For the text-containing cell, return its midpoint in [x, y] coordinate format. 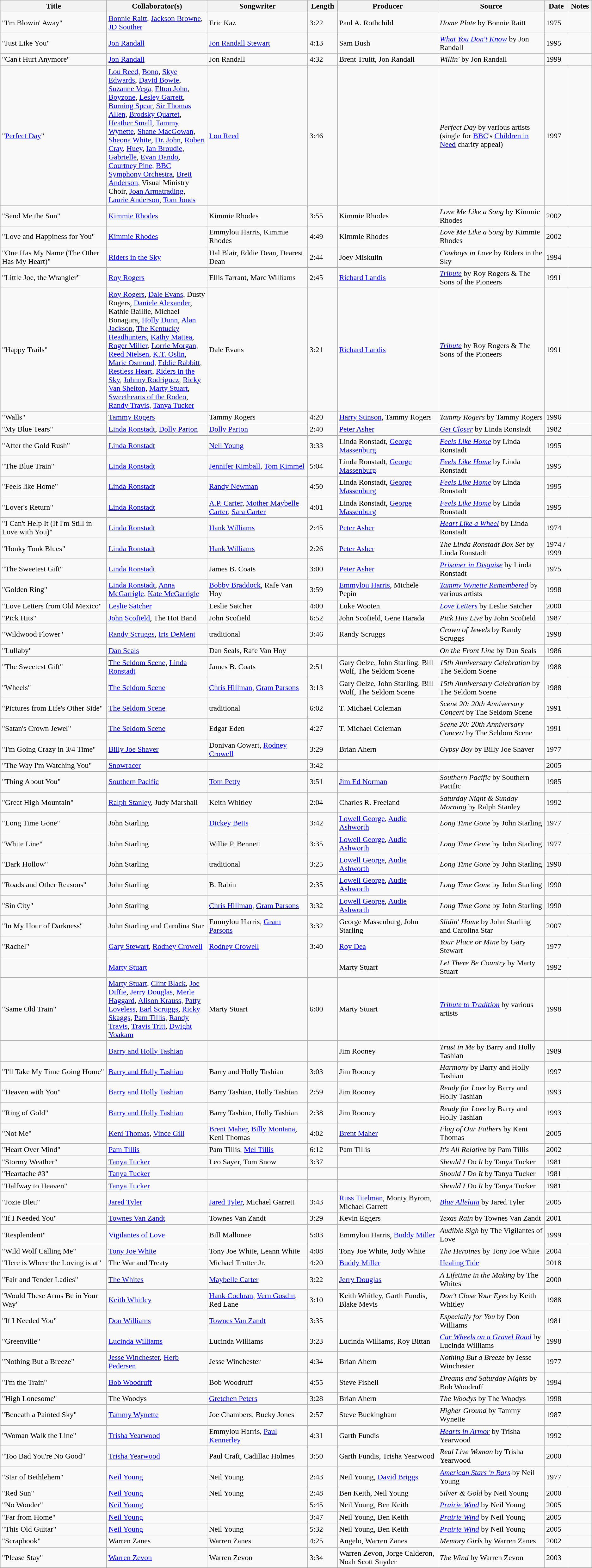
Title [54, 6]
4:13 [323, 43]
The Seldom Scene, Linda Ronstadt [157, 667]
"Resplendent" [54, 1235]
2:44 [323, 257]
Gypsy Boy by Billy Joe Shaver [491, 749]
3:25 [323, 864]
Perfect Day by various artists (single for BBC's Children in Need charity appeal) [491, 135]
4:00 [323, 606]
"Honky Tonk Blues" [54, 549]
Rodney Crowell [257, 947]
Buddy Miller [388, 1263]
Source [491, 6]
Linda Ronstadt, Dolly Parton [157, 429]
Paul Craft, Cadillac Holmes [257, 1456]
Randy Newman [257, 487]
6:02 [323, 708]
3:03 [323, 1071]
4:34 [323, 1362]
The Heroines by Tony Joe White [491, 1251]
Vigilantes of Love [157, 1235]
"Woman Walk the Line" [54, 1436]
Russ Titelman, Monty Byrom, Michael Garrett [388, 1202]
Harry Stinson, Tammy Rogers [388, 417]
4:49 [323, 237]
Jon Randall Stewart [257, 43]
5:32 [323, 1529]
"Feels like Home" [54, 487]
Angelo, Warren Zanes [388, 1541]
Bill Mallonee [257, 1235]
5:45 [323, 1505]
"Sin City" [54, 905]
Let There Be Country by Marty Stuart [491, 967]
Joe Chambers, Bucky Jones [257, 1415]
Roy Dea [388, 947]
Audible Sigh by The Vigilantes of Love [491, 1235]
Cowboys in Love by Riders in the Sky [491, 257]
Linda Ronstadt, Anna McGarrigle, Kate McGarrigle [157, 590]
Ralph Stanley, Judy Marshall [157, 802]
4:32 [323, 59]
Keith Whitley, Garth Fundis, Blake Mevis [388, 1300]
Length [323, 6]
Trust in Me by Barry and Holly Tashian [491, 1051]
The Linda Ronstadt Box Set by Linda Ronstadt [491, 549]
"Greenville" [54, 1341]
Higher Ground by Tammy Wynette [491, 1415]
"Thing About You" [54, 782]
6:12 [323, 1150]
1982 [557, 429]
Tony Joe White, Leann White [257, 1251]
What You Don't Know by Jon Randall [491, 43]
"White Line" [54, 843]
2:26 [323, 549]
The Woodys by The Woodys [491, 1399]
Harmony by Barry and Holly Tashian [491, 1071]
"This Old Guitar" [54, 1529]
"Scrapbook" [54, 1541]
"Little Joe, the Wrangler" [54, 278]
Emmylou Harris, Gram Parsons [257, 926]
"Send Me the Sun" [54, 216]
3:23 [323, 1341]
3:28 [323, 1399]
2:43 [323, 1477]
"Just Like You" [54, 43]
Billy Joe Shaver [157, 749]
"Far from Home" [54, 1517]
Jared Tyler [157, 1202]
1986 [557, 650]
3:00 [323, 569]
Southern Pacific [157, 782]
Tammy Rogers by Tammy Rogers [491, 417]
Emmylou Harris, Paul Kennerley [257, 1436]
4:02 [323, 1133]
It's All Relative by Pam Tillis [491, 1150]
Tammy Wynette Remembered by various artists [491, 590]
Songwriter [257, 6]
Bonnie Raitt, Jackson Browne, JD Souther [157, 23]
Randy Scruggs [388, 634]
Dan Seals [157, 650]
2:38 [323, 1112]
"I'm the Train" [54, 1382]
Garth Fundis [388, 1436]
Brent Maher [388, 1133]
Ben Keith, Neil Young [388, 1493]
Brent Maher, Billy Montana, Keni Thomas [257, 1133]
Tammy Wynette [157, 1415]
3:50 [323, 1456]
4:25 [323, 1541]
"Pick Hits" [54, 618]
2007 [557, 926]
Date [557, 6]
Jerry Douglas [388, 1279]
3:37 [323, 1162]
"Can't Hurt Anymore" [54, 59]
John Starling and Carolina Star [157, 926]
"No Wonder" [54, 1505]
Don't Close Your Eyes by Keith Whitley [491, 1300]
Garth Fundis, Trisha Yearwood [388, 1456]
Donivan Cowart, Rodney Crowell [257, 749]
Home Plate by Bonnie Raitt [491, 23]
"One Has My Name (The Other Has My Heart)" [54, 257]
Bobby Braddock, Rafe Van Hoy [257, 590]
Brent Truitt, Jon Randall [388, 59]
Keni Thomas, Vince Gill [157, 1133]
Tony Joe White, Jody White [388, 1251]
2:59 [323, 1092]
B. Rabin [257, 885]
Silver & Gold by Neil Young [491, 1493]
The War and Treaty [157, 1263]
3:40 [323, 947]
Jared Tyler, Michael Garrett [257, 1202]
Maybelle Carter [257, 1279]
Love Letters by Leslie Satcher [491, 606]
Willin' by Jon Randall [491, 59]
A Lifetime in the Making by The Whites [491, 1279]
6:00 [323, 1009]
"The Way I'm Watching You" [54, 766]
Jesse Winchester, Herb Pedersen [157, 1362]
"Love Letters from Old Mexico" [54, 606]
2001 [557, 1218]
"The Blue Train" [54, 466]
Luke Wooten [388, 606]
"Not Me" [54, 1133]
4:27 [323, 728]
Michael Trotter Jr. [257, 1263]
Emmylou Harris, Buddy Miller [388, 1235]
The Woodys [157, 1399]
Gary Stewart, Rodney Crowell [157, 947]
"After the Gold Rush" [54, 445]
Leo Sayer, Tom Snow [257, 1162]
"I'm Blowin' Away" [54, 23]
"In My Hour of Darkness" [54, 926]
6:52 [323, 618]
Healing Tide [491, 1263]
Randy Scruggs, Iris DeMent [157, 634]
4:01 [323, 507]
Collaborator(s) [157, 6]
"Walls" [54, 417]
"I'll Take My Time Going Home" [54, 1071]
Dolly Parton [257, 429]
American Stars 'n Bars by Neil Young [491, 1477]
Hearts in Armor by Trisha Yearwood [491, 1436]
Steve Buckingham [388, 1415]
Blue Alleluia by Jared Tyler [491, 1202]
"Red Sun" [54, 1493]
Eric Kaz [257, 23]
3:33 [323, 445]
Tribute to Tradition by various artists [491, 1009]
Willie P. Bennett [257, 843]
Dale Evans [257, 349]
3:47 [323, 1517]
"Please Stay" [54, 1557]
Don Williams [157, 1321]
"Long Time Gone" [54, 823]
"Lover's Return" [54, 507]
3:13 [323, 687]
"Would These Arms Be in Your Way" [54, 1300]
4:55 [323, 1382]
"My Blue Tears" [54, 429]
Tony Joe White [157, 1251]
2:57 [323, 1415]
3:43 [323, 1202]
Sam Bush [388, 43]
Southern Pacific by Southern Pacific [491, 782]
"Ring of Gold" [54, 1112]
"Dark Hollow" [54, 864]
Real Live Woman by Trisha Yearwood [491, 1456]
On the Front Line by Dan Seals [491, 650]
Crown of Jewels by Randy Scruggs [491, 634]
"Star of Bethlehem" [54, 1477]
Snowracer [157, 766]
"Great High Mountain" [54, 802]
Slidin' Home by John Starling and Carolina Star [491, 926]
3:10 [323, 1300]
"Happy Trails" [54, 349]
1985 [557, 782]
"Too Bad You're No Good" [54, 1456]
Riders in the Sky [157, 257]
The Whites [157, 1279]
4:08 [323, 1251]
Jim Ed Norman [388, 782]
Charles R. Freeland [388, 802]
"Rachel" [54, 947]
"Lullaby" [54, 650]
Texas Rain by Townes Van Zandt [491, 1218]
1974 [557, 528]
Tom Petty [257, 782]
Especially for You by Don Williams [491, 1321]
"I'm Going Crazy in 3/4 Time" [54, 749]
Jesse Winchester [257, 1362]
Dreams and Saturday Nights by Bob Woodruff [491, 1382]
Roy Rogers [157, 278]
5:03 [323, 1235]
"Wild Wolf Calling Me" [54, 1251]
"Love and Happiness for You" [54, 237]
Producer [388, 6]
John Scofield [257, 618]
"Halfway to Heaven" [54, 1186]
Prisoner in Disguise by Linda Ronstadt [491, 569]
Hank Cochran, Vern Gosdin, Red Lane [257, 1300]
4:50 [323, 487]
"I Can't Help It (If I'm Still in Love with You)" [54, 528]
Neil Young, David Briggs [388, 1477]
Ellis Tarrant, Marc Williams [257, 278]
George Massenburg, John Starling [388, 926]
3:59 [323, 590]
Get Closer by Linda Ronstadt [491, 429]
The Wind by Warren Zevon [491, 1557]
"Heaven with You" [54, 1092]
Memory Girls by Warren Zanes [491, 1541]
Kevin Eggers [388, 1218]
Hal Blair, Eddie Dean, Dearest Dean [257, 257]
"Perfect Day" [54, 135]
Paul A. Rothchild [388, 23]
"Here is Where the Loving is at" [54, 1263]
"Nothing But a Breeze" [54, 1362]
"High Lonesome" [54, 1399]
3:21 [323, 349]
Pam Tillis, Mel Tillis [257, 1150]
2:51 [323, 667]
"Satan's Crown Jewel" [54, 728]
2:04 [323, 802]
Pick Hits Live by John Scofield [491, 618]
"Beneath a Painted Sky" [54, 1415]
"Wildwood Flower" [54, 634]
Joey Miskulin [388, 257]
Car Wheels on a Gravel Road by Lucinda Williams [491, 1341]
Lucinda Williams, Roy Bittan [388, 1341]
Warren Zevon, Jorge Calderon, Noah Scott Snyder [388, 1557]
Jennifer Kimball, Tom Kimmel [257, 466]
"Wheels" [54, 687]
Saturday Night & Sunday Morning by Ralph Stanley [491, 802]
"Stormy Weather" [54, 1162]
Edgar Eden [257, 728]
Emmylou Harris, Kimmie Rhodes [257, 237]
Notes [580, 6]
1989 [557, 1051]
A.P. Carter, Mother Maybelle Carter, Sara Carter [257, 507]
2:48 [323, 1493]
"Fair and Tender Ladies" [54, 1279]
Emmylou Harris, Michele Pepin [388, 590]
2:40 [323, 429]
"Same Old Train" [54, 1009]
"Heartache #3" [54, 1174]
Lou Reed [257, 135]
2004 [557, 1251]
Your Place or Mine by Gary Stewart [491, 947]
5:04 [323, 466]
"Pictures from Life's Other Side" [54, 708]
3:51 [323, 782]
Heart Like a Wheel by Linda Ronstadt [491, 528]
4:31 [323, 1436]
Gretchen Peters [257, 1399]
3:34 [323, 1557]
John Scofield, The Hot Band [157, 618]
Dan Seals, Rafe Van Hoy [257, 650]
2:35 [323, 885]
Steve Fishell [388, 1382]
Dickey Betts [257, 823]
"Roads and Other Reasons" [54, 885]
John Scofield, Gene Harada [388, 618]
Flag of Our Fathers by Keni Thomas [491, 1133]
2003 [557, 1557]
1974 / 1999 [557, 549]
3:55 [323, 216]
"Heart Over Mind" [54, 1150]
1996 [557, 417]
Nothing But a Breeze by Jesse Winchester [491, 1362]
"Golden Ring" [54, 590]
2018 [557, 1263]
"Jozie Bleu" [54, 1202]
